Provide the (x, y) coordinate of the cell's center where the given text is located.  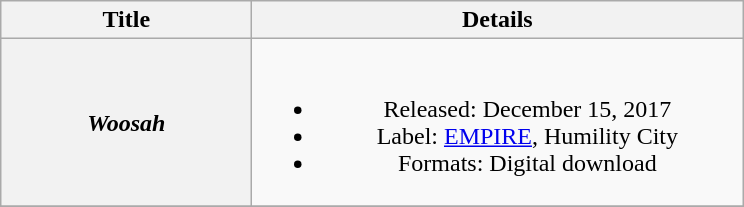
Woosah (126, 122)
Details (498, 20)
Released: December 15, 2017Label: EMPIRE, Humility CityFormats: Digital download (498, 122)
Title (126, 20)
